Identify which cell holds the provided text, then report its (X, Y) central coordinate. 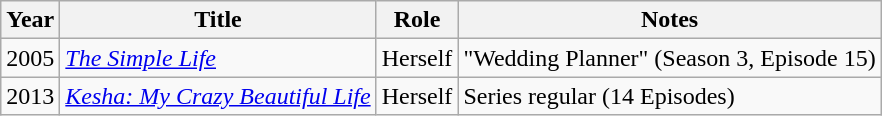
Series regular (14 Episodes) (670, 96)
Role (417, 20)
Year (30, 20)
Notes (670, 20)
Title (218, 20)
Kesha: My Crazy Beautiful Life (218, 96)
The Simple Life (218, 58)
2013 (30, 96)
"Wedding Planner" (Season 3, Episode 15) (670, 58)
2005 (30, 58)
